Extract the [X, Y] coordinate from the center of the cell holding the provided text.  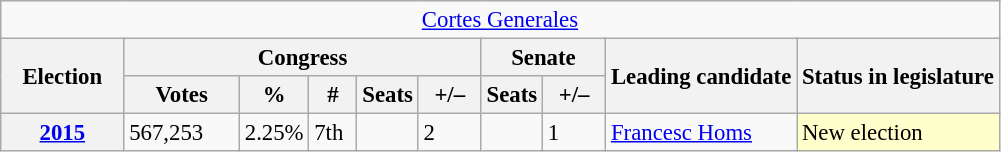
2 [450, 133]
7th [333, 133]
Cortes Generales [500, 20]
Votes [182, 95]
Leading candidate [702, 76]
New election [898, 133]
1 [574, 133]
2.25% [274, 133]
Francesc Homs [702, 133]
Congress [302, 58]
Election [62, 76]
Senate [543, 58]
Status in legislature [898, 76]
2015 [62, 133]
# [333, 95]
% [274, 95]
567,253 [182, 133]
